Identify which cell holds the provided text, then report its [x, y] central coordinate. 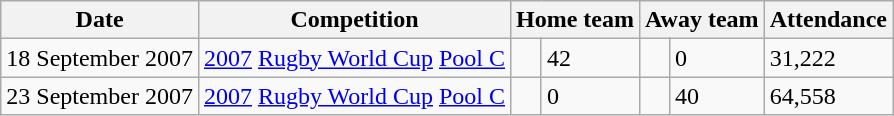
Home team [576, 20]
42 [590, 58]
Date [100, 20]
23 September 2007 [100, 96]
Attendance [828, 20]
Away team [702, 20]
31,222 [828, 58]
18 September 2007 [100, 58]
Competition [354, 20]
64,558 [828, 96]
40 [716, 96]
